Find where the given text appears and provide that cell's center as [X, Y] coordinate. 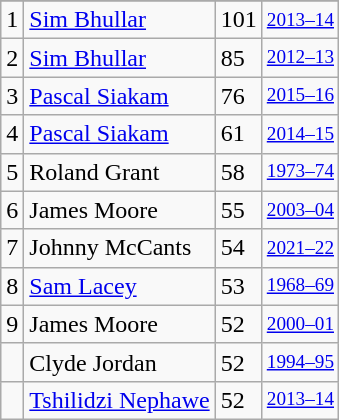
2003–04 [300, 210]
Tshilidzi Nephawe [120, 400]
53 [238, 286]
101 [238, 20]
1 [12, 20]
54 [238, 248]
3 [12, 96]
7 [12, 248]
1973–74 [300, 172]
76 [238, 96]
2015–16 [300, 96]
1994–95 [300, 362]
2014–15 [300, 134]
8 [12, 286]
4 [12, 134]
Clyde Jordan [120, 362]
58 [238, 172]
Roland Grant [120, 172]
2 [12, 58]
2000–01 [300, 324]
6 [12, 210]
9 [12, 324]
2012–13 [300, 58]
1968–69 [300, 286]
2021–22 [300, 248]
55 [238, 210]
Johnny McCants [120, 248]
Sam Lacey [120, 286]
85 [238, 58]
61 [238, 134]
5 [12, 172]
